For the text-containing cell, return its midpoint in [x, y] coordinate format. 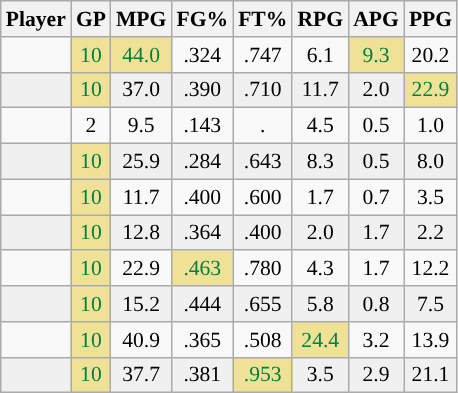
13.9 [430, 340]
.284 [202, 162]
2 [91, 126]
0.7 [376, 197]
15.2 [141, 304]
2.2 [430, 233]
.324 [202, 55]
2.9 [376, 375]
RPG [320, 19]
.508 [262, 340]
.747 [262, 55]
44.0 [141, 55]
12.2 [430, 269]
.143 [202, 126]
.364 [202, 233]
5.8 [320, 304]
12.8 [141, 233]
FG% [202, 19]
25.9 [141, 162]
PPG [430, 19]
1.0 [430, 126]
9.3 [376, 55]
GP [91, 19]
.463 [202, 269]
.390 [202, 90]
.643 [262, 162]
. [262, 126]
Player [36, 19]
8.0 [430, 162]
40.9 [141, 340]
.444 [202, 304]
.953 [262, 375]
MPG [141, 19]
21.1 [430, 375]
.600 [262, 197]
4.5 [320, 126]
.655 [262, 304]
9.5 [141, 126]
APG [376, 19]
37.0 [141, 90]
.710 [262, 90]
FT% [262, 19]
0.8 [376, 304]
8.3 [320, 162]
.365 [202, 340]
4.3 [320, 269]
.381 [202, 375]
20.2 [430, 55]
3.2 [376, 340]
7.5 [430, 304]
6.1 [320, 55]
24.4 [320, 340]
37.7 [141, 375]
.780 [262, 269]
